Determine the [X, Y] coordinate at the center of the cell enclosing the given text.  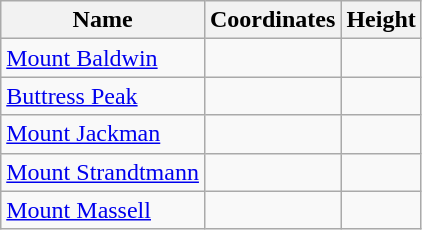
Mount Massell [103, 210]
Mount Jackman [103, 134]
Coordinates [272, 20]
Name [103, 20]
Buttress Peak [103, 96]
Height [381, 20]
Mount Baldwin [103, 58]
Mount Strandtmann [103, 172]
